For the text-containing cell, return its midpoint in (x, y) coordinate format. 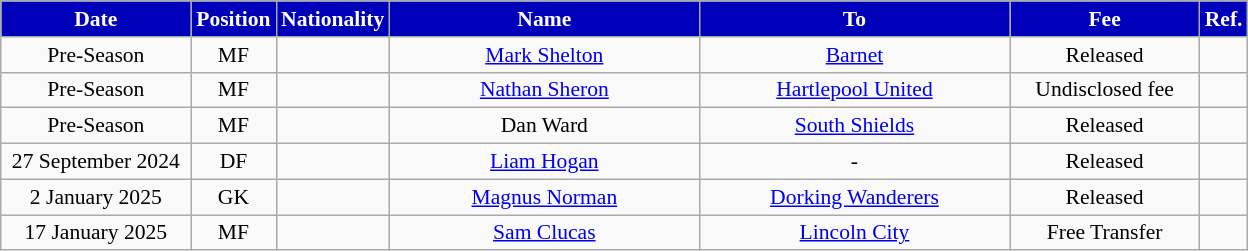
- (854, 162)
Nationality (332, 19)
27 September 2024 (96, 162)
17 January 2025 (96, 233)
Nathan Sheron (544, 90)
Date (96, 19)
Barnet (854, 55)
Mark Shelton (544, 55)
Lincoln City (854, 233)
Fee (1105, 19)
Dan Ward (544, 126)
Liam Hogan (544, 162)
Ref. (1224, 19)
Hartlepool United (854, 90)
Position (234, 19)
Name (544, 19)
South Shields (854, 126)
Dorking Wanderers (854, 197)
Sam Clucas (544, 233)
Free Transfer (1105, 233)
To (854, 19)
GK (234, 197)
Magnus Norman (544, 197)
2 January 2025 (96, 197)
DF (234, 162)
Undisclosed fee (1105, 90)
